Detect which cell encompasses the target text, then output its (X, Y) center coordinate. 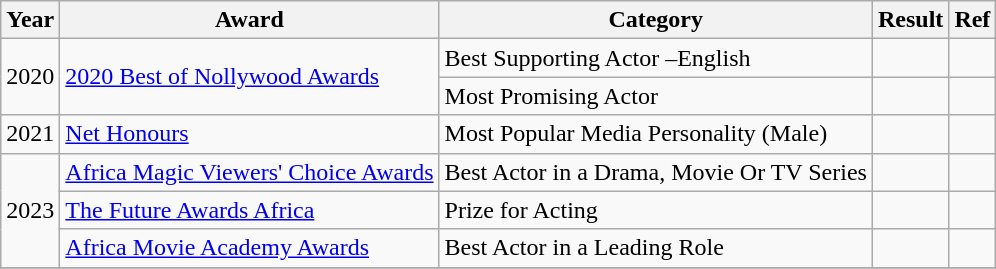
Net Honours (250, 134)
Ref (972, 20)
Best Actor in a Drama, Movie Or TV Series (656, 172)
Best Actor in a Leading Role (656, 248)
Year (30, 20)
Africa Movie Academy Awards (250, 248)
Category (656, 20)
2021 (30, 134)
2020 Best of Nollywood Awards (250, 77)
Most Popular Media Personality (Male) (656, 134)
Prize for Acting (656, 210)
Most Promising Actor (656, 96)
Africa Magic Viewers' Choice Awards (250, 172)
2023 (30, 210)
Result (910, 20)
The Future Awards Africa (250, 210)
Best Supporting Actor –English (656, 58)
2020 (30, 77)
Award (250, 20)
